Search for the cell housing the specified text and yield its [X, Y] center coordinate. 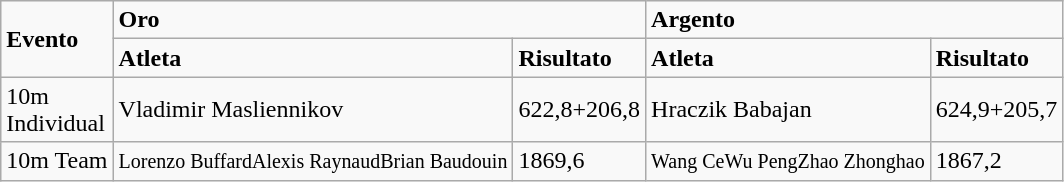
Oro [380, 20]
622,8+206,8 [580, 110]
1869,6 [580, 161]
Argento [854, 20]
Evento [57, 39]
10mIndividual [57, 110]
Wang CeWu PengZhao Zhonghao [788, 161]
Vladimir Masliennikov [313, 110]
1867,2 [996, 161]
Hraczik Babajan [788, 110]
624,9+205,7 [996, 110]
10m Team [57, 161]
Lorenzo BuffardAlexis RaynaudBrian Baudouin [313, 161]
